Identify which cell holds the provided text, then report its [x, y] central coordinate. 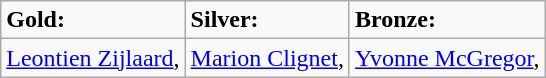
Silver: [267, 20]
Marion Clignet, [267, 58]
Gold: [93, 20]
Bronze: [447, 20]
Leontien Zijlaard, [93, 58]
Yvonne McGregor, [447, 58]
